Return the (X, Y) coordinate for the center point of the cell that contains the specified text.  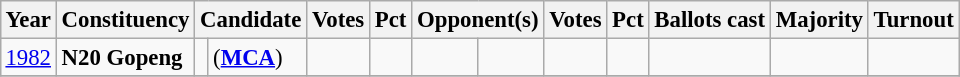
Constituency (125, 20)
Year (28, 20)
Majority (819, 20)
(MCA) (258, 57)
Opponent(s) (478, 20)
Ballots cast (710, 20)
Turnout (914, 20)
1982 (28, 57)
N20 Gopeng (125, 57)
Candidate (251, 20)
